Return the [x, y] coordinate for the center point of the cell that contains the specified text.  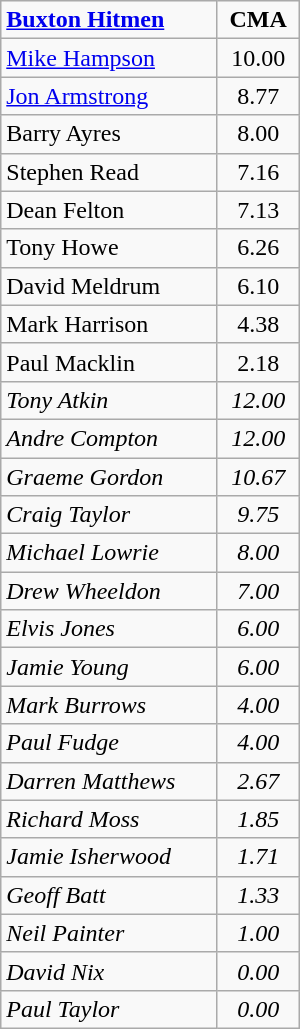
Jamie Isherwood [109, 857]
Dean Felton [109, 210]
1.00 [258, 933]
2.67 [258, 781]
7.13 [258, 210]
Drew Wheeldon [109, 591]
Barry Ayres [109, 134]
10.67 [258, 477]
Geoff Batt [109, 895]
1.71 [258, 857]
Jon Armstrong [109, 96]
Michael Lowrie [109, 553]
Jamie Young [109, 667]
Mike Hampson [109, 58]
8.77 [258, 96]
7.00 [258, 591]
Richard Moss [109, 819]
Paul Macklin [109, 362]
4.38 [258, 324]
Stephen Read [109, 172]
Tony Howe [109, 248]
Mark Burrows [109, 705]
9.75 [258, 515]
Neil Painter [109, 933]
6.26 [258, 248]
Andre Compton [109, 438]
CMA [258, 20]
Craig Taylor [109, 515]
Elvis Jones [109, 629]
Graeme Gordon [109, 477]
Mark Harrison [109, 324]
6.10 [258, 286]
2.18 [258, 362]
1.85 [258, 819]
Paul Fudge [109, 743]
Tony Atkin [109, 400]
Buxton Hitmen [109, 20]
10.00 [258, 58]
Paul Taylor [109, 1009]
David Meldrum [109, 286]
David Nix [109, 971]
7.16 [258, 172]
Darren Matthews [109, 781]
1.33 [258, 895]
